Find where the given text appears and provide that cell's center as [x, y] coordinate. 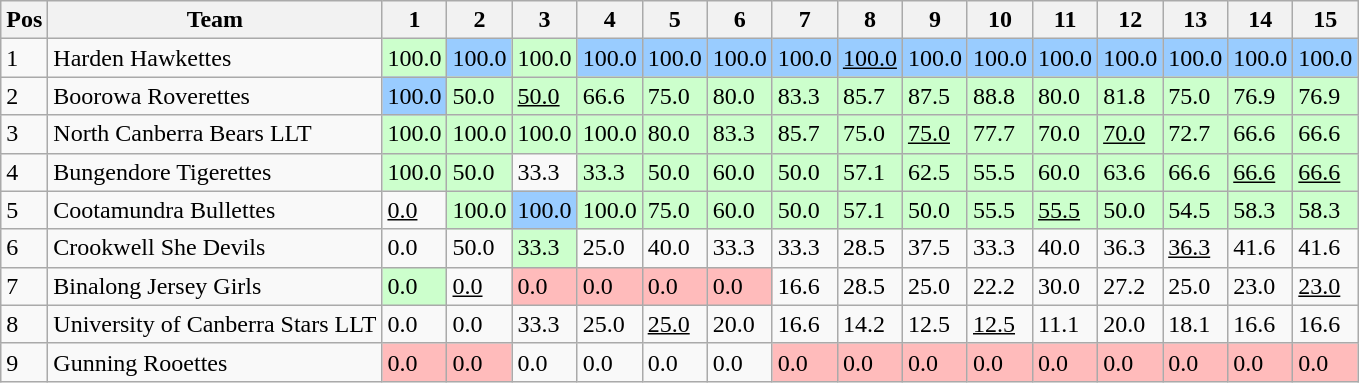
27.2 [1130, 286]
Team [215, 20]
62.5 [934, 172]
77.7 [1000, 134]
37.5 [934, 248]
Bungendore Tigerettes [215, 172]
Cootamundra Bullettes [215, 210]
15 [1326, 20]
30.0 [1066, 286]
University of Canberra Stars LLT [215, 324]
14.2 [870, 324]
22.2 [1000, 286]
18.1 [1196, 324]
14 [1260, 20]
Pos [24, 20]
11.1 [1066, 324]
12 [1130, 20]
Binalong Jersey Girls [215, 286]
88.8 [1000, 96]
North Canberra Bears LLT [215, 134]
13 [1196, 20]
Boorowa Roverettes [215, 96]
63.6 [1130, 172]
87.5 [934, 96]
11 [1066, 20]
10 [1000, 20]
54.5 [1196, 210]
72.7 [1196, 134]
Harden Hawkettes [215, 58]
81.8 [1130, 96]
Crookwell She Devils [215, 248]
Gunning Rooettes [215, 362]
